Find where the given text appears and provide that cell's center as [x, y] coordinate. 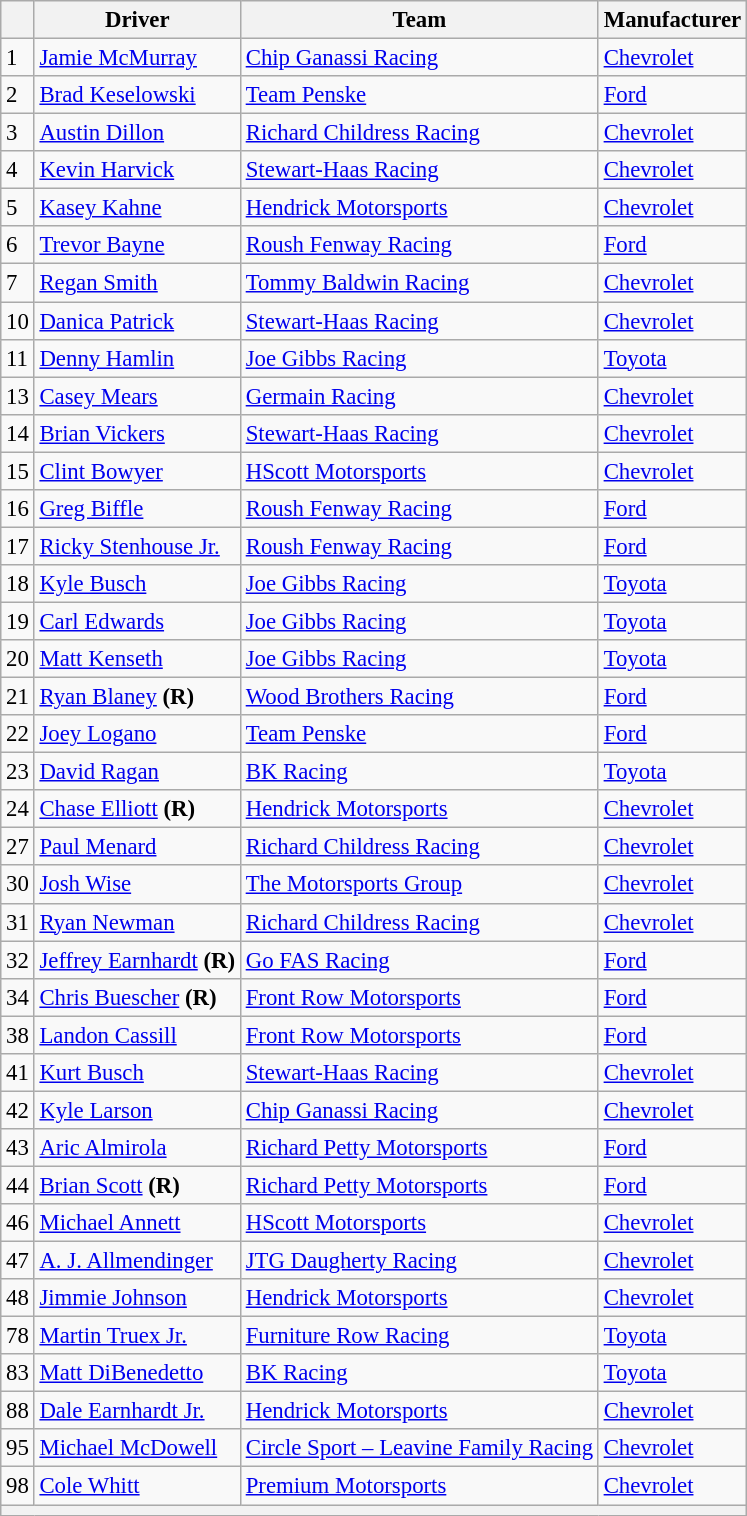
23 [18, 772]
48 [18, 1298]
95 [18, 1449]
Matt DiBenedetto [137, 1373]
Trevor Bayne [137, 245]
1 [18, 58]
Kyle Larson [137, 1110]
Cole Whitt [137, 1486]
27 [18, 847]
21 [18, 697]
Casey Mears [137, 396]
Michael Annett [137, 1223]
Wood Brothers Racing [419, 697]
Chris Buescher (R) [137, 997]
31 [18, 922]
Ricky Stenhouse Jr. [137, 546]
Michael McDowell [137, 1449]
43 [18, 1148]
Brad Keselowski [137, 95]
Ryan Newman [137, 922]
32 [18, 960]
JTG Daugherty Racing [419, 1261]
Carl Edwards [137, 621]
Kasey Kahne [137, 208]
47 [18, 1261]
Regan Smith [137, 283]
Jimmie Johnson [137, 1298]
Landon Cassill [137, 1035]
88 [18, 1411]
30 [18, 885]
Paul Menard [137, 847]
34 [18, 997]
Martin Truex Jr. [137, 1336]
Kyle Busch [137, 584]
6 [18, 245]
24 [18, 809]
10 [18, 321]
Tommy Baldwin Racing [419, 283]
13 [18, 396]
5 [18, 208]
Denny Hamlin [137, 358]
44 [18, 1185]
Aric Almirola [137, 1148]
Ryan Blaney (R) [137, 697]
Furniture Row Racing [419, 1336]
Clint Bowyer [137, 471]
Brian Scott (R) [137, 1185]
A. J. Allmendinger [137, 1261]
The Motorsports Group [419, 885]
38 [18, 1035]
Jamie McMurray [137, 58]
7 [18, 283]
3 [18, 133]
Driver [137, 20]
83 [18, 1373]
19 [18, 621]
14 [18, 433]
22 [18, 734]
Manufacturer [672, 20]
Austin Dillon [137, 133]
Brian Vickers [137, 433]
98 [18, 1486]
4 [18, 170]
20 [18, 659]
42 [18, 1110]
Chase Elliott (R) [137, 809]
41 [18, 1073]
17 [18, 546]
18 [18, 584]
Matt Kenseth [137, 659]
Team [419, 20]
Premium Motorsports [419, 1486]
16 [18, 509]
Dale Earnhardt Jr. [137, 1411]
Go FAS Racing [419, 960]
Joey Logano [137, 734]
Jeffrey Earnhardt (R) [137, 960]
David Ragan [137, 772]
15 [18, 471]
2 [18, 95]
Josh Wise [137, 885]
Danica Patrick [137, 321]
Germain Racing [419, 396]
Kevin Harvick [137, 170]
46 [18, 1223]
11 [18, 358]
Circle Sport – Leavine Family Racing [419, 1449]
78 [18, 1336]
Greg Biffle [137, 509]
Kurt Busch [137, 1073]
